Provide the [X, Y] coordinate of the cell's center where the given text is located.  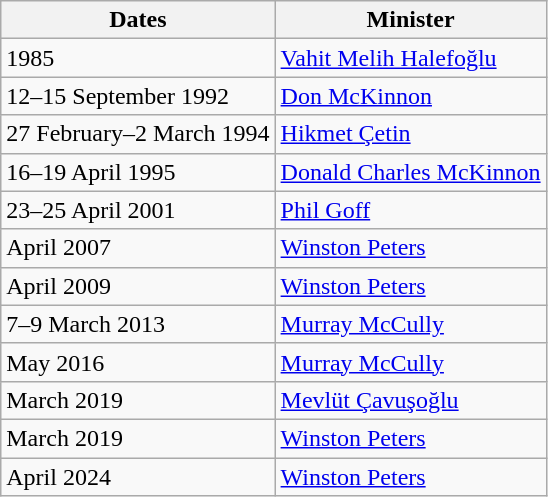
1985 [138, 58]
April 2009 [138, 286]
Minister [410, 20]
April 2007 [138, 248]
12–15 September 1992 [138, 96]
23–25 April 2001 [138, 210]
Hikmet Çetin [410, 134]
16–19 April 1995 [138, 172]
Dates [138, 20]
27 February–2 March 1994 [138, 134]
Phil Goff [410, 210]
7–9 March 2013 [138, 324]
April 2024 [138, 477]
Don McKinnon [410, 96]
Mevlüt Çavuşoğlu [410, 400]
Donald Charles McKinnon [410, 172]
Vahit Melih Halefoğlu [410, 58]
May 2016 [138, 362]
